Extract the (x, y) coordinate from the center of the cell holding the provided text.  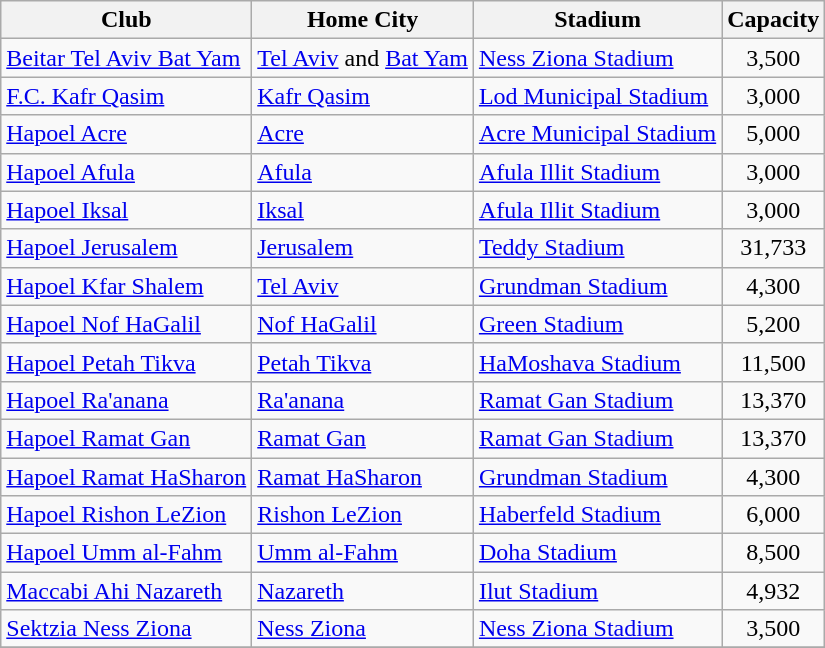
Rishon LeZion (363, 515)
Afula (363, 172)
Doha Stadium (597, 553)
Lod Municipal Stadium (597, 96)
5,000 (774, 134)
Hapoel Iksal (126, 210)
Capacity (774, 20)
Jerusalem (363, 248)
Haberfeld Stadium (597, 515)
Green Stadium (597, 324)
Hapoel Afula (126, 172)
Ramat Gan (363, 438)
Club (126, 20)
Ra'anana (363, 400)
Nazareth (363, 591)
HaMoshava Stadium (597, 362)
Nof HaGalil (363, 324)
8,500 (774, 553)
Hapoel Ramat HaSharon (126, 477)
Tel Aviv and Bat Yam (363, 58)
Hapoel Kfar Shalem (126, 286)
6,000 (774, 515)
Beitar Tel Aviv Bat Yam (126, 58)
Hapoel Rishon LeZion (126, 515)
5,200 (774, 324)
Teddy Stadium (597, 248)
Kafr Qasim (363, 96)
Petah Tikva (363, 362)
Hapoel Acre (126, 134)
Ramat HaSharon (363, 477)
Acre (363, 134)
Umm al-Fahm (363, 553)
Hapoel Petah Tikva (126, 362)
Hapoel Jerusalem (126, 248)
Hapoel Nof HaGalil (126, 324)
Tel Aviv (363, 286)
Hapoel Ra'anana (126, 400)
31,733 (774, 248)
Sektzia Ness Ziona (126, 629)
Ness Ziona (363, 629)
11,500 (774, 362)
Ilut Stadium (597, 591)
Iksal (363, 210)
Stadium (597, 20)
Maccabi Ahi Nazareth (126, 591)
Acre Municipal Stadium (597, 134)
Hapoel Ramat Gan (126, 438)
4,932 (774, 591)
Hapoel Umm al-Fahm (126, 553)
Home City (363, 20)
F.C. Kafr Qasim (126, 96)
